Extract the [x, y] coordinate from the center of the cell holding the provided text.  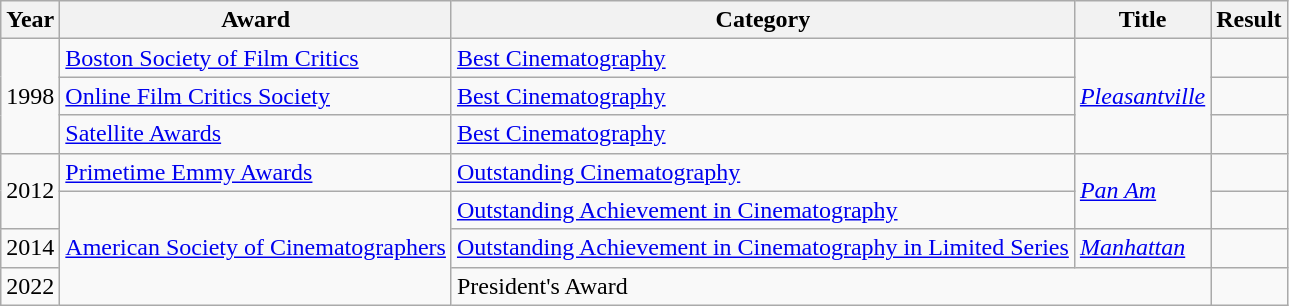
2014 [30, 248]
Boston Society of Film Critics [256, 58]
American Society of Cinematographers [256, 248]
Outstanding Achievement in Cinematography [762, 210]
Category [762, 20]
Pleasantville [1142, 96]
Satellite Awards [256, 134]
Manhattan [1142, 248]
Online Film Critics Society [256, 96]
2012 [30, 191]
2022 [30, 286]
Result [1249, 20]
Pan Am [1142, 191]
Outstanding Cinematography [762, 172]
Award [256, 20]
Year [30, 20]
President's Award [830, 286]
1998 [30, 96]
Primetime Emmy Awards [256, 172]
Title [1142, 20]
Outstanding Achievement in Cinematography in Limited Series [762, 248]
